Determine the [x, y] coordinate at the center of the cell enclosing the given text.  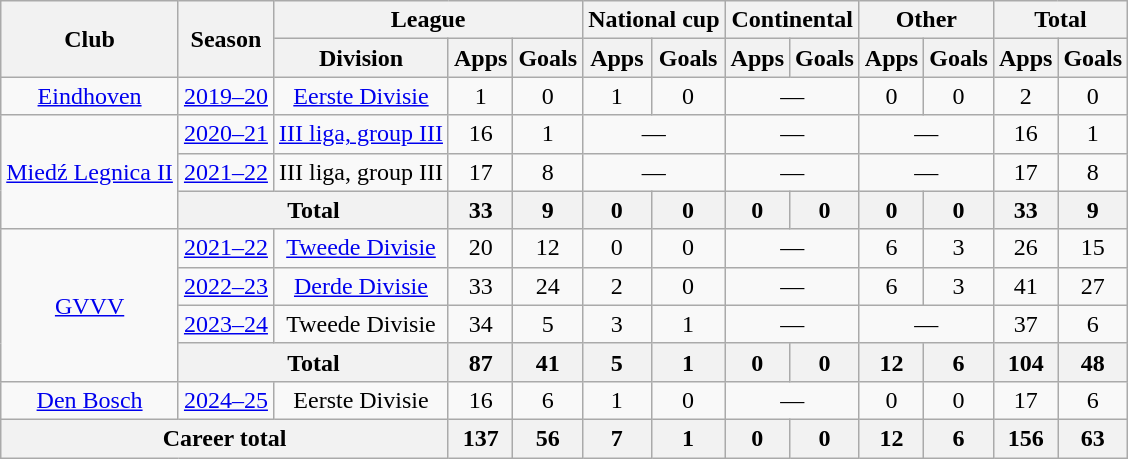
2022–23 [226, 286]
GVVV [90, 305]
2019–20 [226, 96]
Career total [225, 438]
Club [90, 39]
20 [480, 248]
National cup [654, 20]
Den Bosch [90, 400]
2024–25 [226, 400]
Derde Divisie [360, 286]
Continental [792, 20]
26 [1025, 248]
15 [1093, 248]
27 [1093, 286]
156 [1025, 438]
137 [480, 438]
Miedź Legnica II [90, 172]
League [428, 20]
87 [480, 362]
104 [1025, 362]
34 [480, 324]
48 [1093, 362]
Eindhoven [90, 96]
7 [617, 438]
Other [926, 20]
56 [548, 438]
Division [360, 58]
2023–24 [226, 324]
24 [548, 286]
Season [226, 39]
2020–21 [226, 134]
37 [1025, 324]
63 [1093, 438]
